Find where the given text appears and provide that cell's center as (x, y) coordinate. 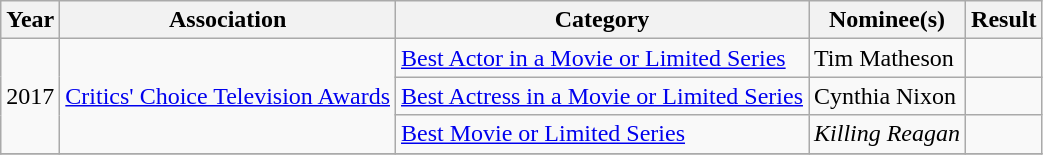
Best Movie or Limited Series (602, 134)
Best Actress in a Movie or Limited Series (602, 96)
Cynthia Nixon (886, 96)
Killing Reagan (886, 134)
Tim Matheson (886, 58)
Nominee(s) (886, 20)
Association (228, 20)
Result (1004, 20)
Best Actor in a Movie or Limited Series (602, 58)
Category (602, 20)
2017 (30, 96)
Year (30, 20)
Critics' Choice Television Awards (228, 96)
